Output the [X, Y] coordinate of the center of the cell containing the given text.  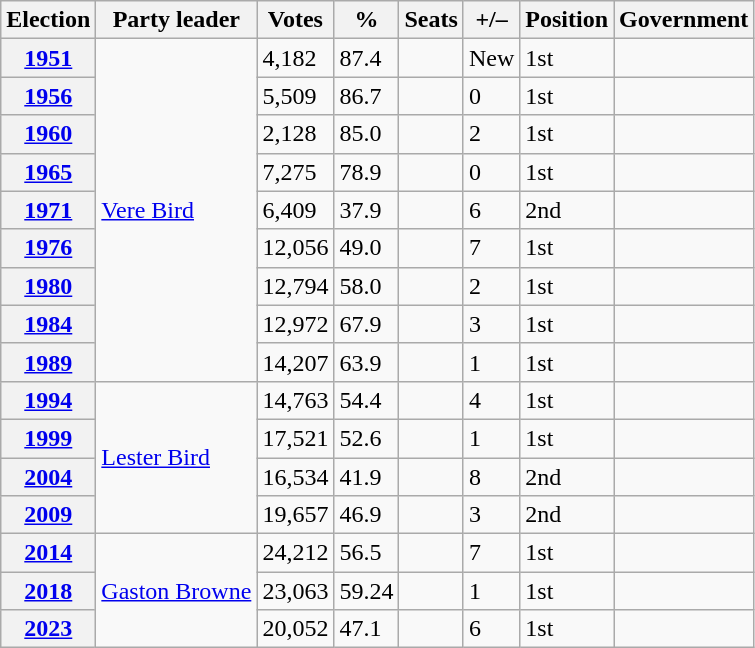
1994 [48, 400]
12,794 [296, 286]
1984 [48, 324]
1976 [48, 248]
86.7 [366, 96]
8 [491, 477]
1999 [48, 438]
37.9 [366, 210]
12,056 [296, 248]
56.5 [366, 553]
Seats [431, 20]
Election [48, 20]
1951 [48, 58]
16,534 [296, 477]
1980 [48, 286]
+/– [491, 20]
1956 [48, 96]
85.0 [366, 134]
1971 [48, 210]
52.6 [366, 438]
2023 [48, 629]
Vere Bird [176, 210]
63.9 [366, 362]
Government [684, 20]
2004 [48, 477]
14,207 [296, 362]
49.0 [366, 248]
2018 [48, 591]
19,657 [296, 515]
20,052 [296, 629]
Party leader [176, 20]
1989 [48, 362]
2009 [48, 515]
23,063 [296, 591]
2,128 [296, 134]
14,763 [296, 400]
1960 [48, 134]
1965 [48, 172]
4,182 [296, 58]
24,212 [296, 553]
6,409 [296, 210]
54.4 [366, 400]
% [366, 20]
4 [491, 400]
New [491, 58]
87.4 [366, 58]
Position [567, 20]
47.1 [366, 629]
12,972 [296, 324]
Gaston Browne [176, 591]
Votes [296, 20]
7,275 [296, 172]
58.0 [366, 286]
2014 [48, 553]
46.9 [366, 515]
78.9 [366, 172]
Lester Bird [176, 457]
17,521 [296, 438]
41.9 [366, 477]
67.9 [366, 324]
59.24 [366, 591]
5,509 [296, 96]
